Identify which cell holds the provided text, then report its (x, y) central coordinate. 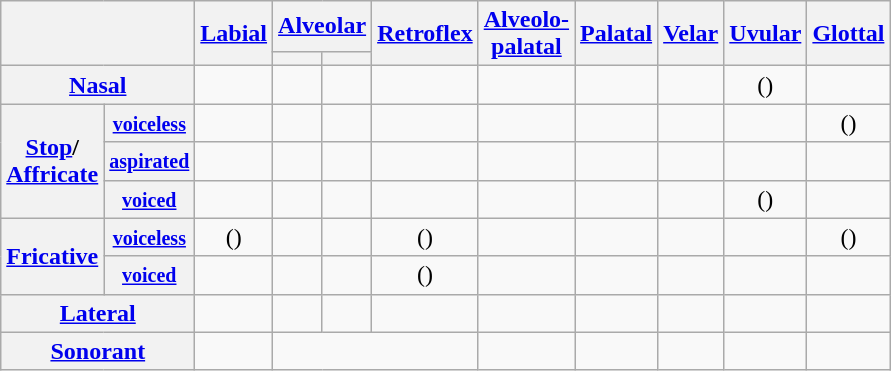
Lateral (98, 313)
Fricative (52, 256)
Sonorant (98, 351)
Alveolar (322, 26)
Nasal (98, 85)
Alveolo-palatal (526, 34)
Stop/Affricate (52, 161)
Palatal (616, 34)
Labial (234, 34)
Retroflex (426, 34)
Velar (691, 34)
aspirated (150, 161)
Glottal (848, 34)
Uvular (766, 34)
